Scan for the cell matching the given text and deliver its (X, Y) coordinate at center. 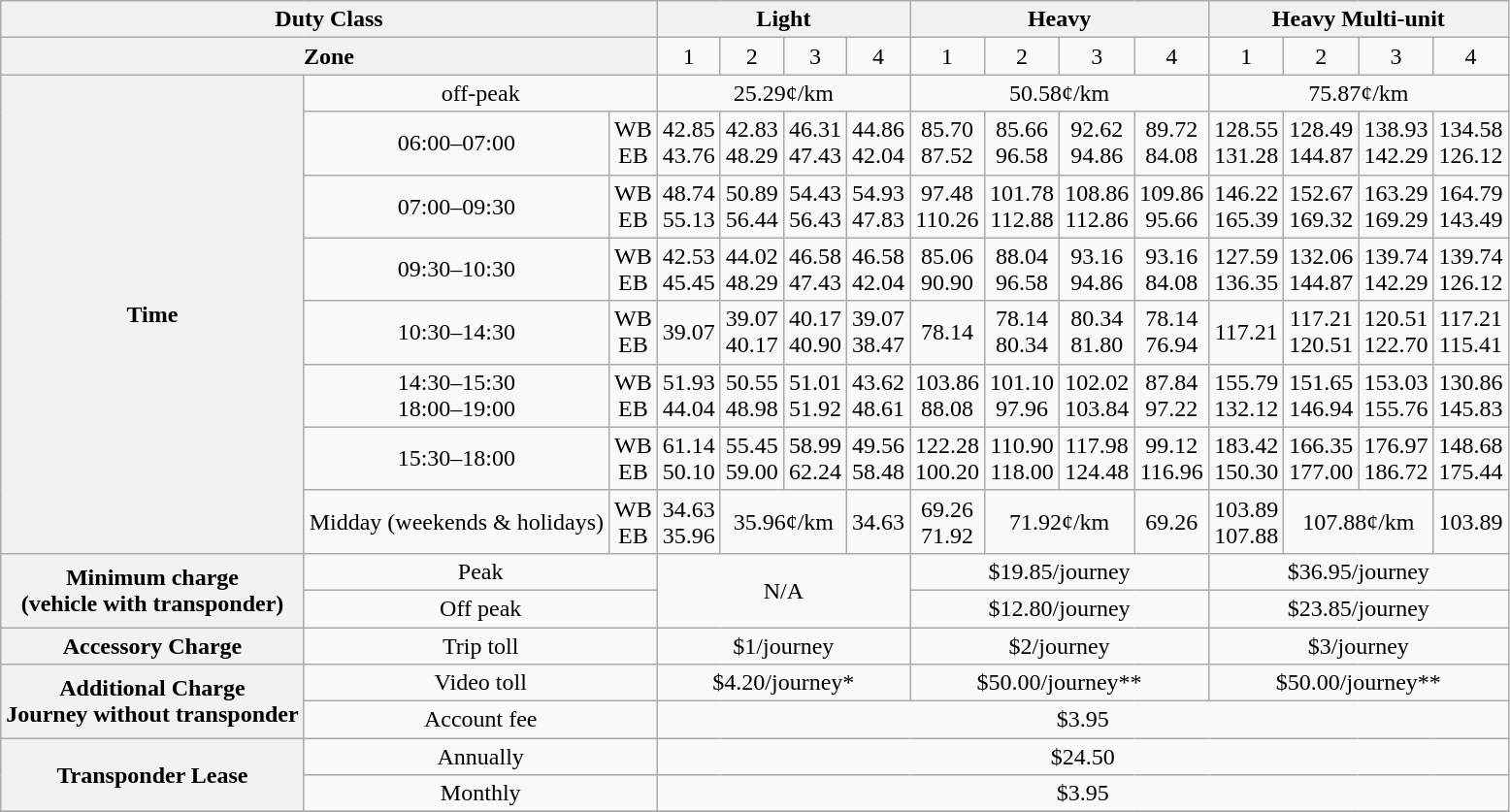
39.07 (689, 332)
146.22165.39 (1246, 206)
127.59136.35 (1246, 270)
85.0690.90 (947, 270)
128.55131.28 (1246, 144)
153.03155.76 (1395, 396)
46.5842.04 (877, 270)
Trip toll (480, 645)
48.7455.13 (689, 206)
Annually (480, 757)
49.5658.48 (877, 458)
139.74142.29 (1395, 270)
44.8642.04 (877, 144)
176.97186.72 (1395, 458)
78.1480.34 (1023, 332)
$36.95/journey (1359, 571)
06:00–07:00 (456, 144)
103.89107.88 (1246, 522)
139.74126.12 (1471, 270)
42.8543.76 (689, 144)
101.78112.88 (1023, 206)
148.68175.44 (1471, 458)
108.86112.86 (1097, 206)
183.42150.30 (1246, 458)
$23.85/journey (1359, 608)
25.29¢/km (783, 93)
163.29169.29 (1395, 206)
89.7284.08 (1172, 144)
103.89 (1471, 522)
152.67169.32 (1322, 206)
69.26 (1172, 522)
$12.80/journey (1060, 608)
78.1476.94 (1172, 332)
39.0738.47 (877, 332)
Additional ChargeJourney without transponder (152, 701)
Duty Class (329, 19)
07:00–09:30 (456, 206)
Time (152, 314)
93.1694.86 (1097, 270)
117.21 (1246, 332)
$2/journey (1060, 645)
164.79143.49 (1471, 206)
15:30–18:00 (456, 458)
130.86145.83 (1471, 396)
107.88¢/km (1359, 522)
34.63 (877, 522)
103.8688.08 (947, 396)
78.14 (947, 332)
117.21120.51 (1322, 332)
54.9347.83 (877, 206)
93.1684.08 (1172, 270)
109.8695.66 (1172, 206)
151.65146.94 (1322, 396)
117.98124.48 (1097, 458)
Heavy (1060, 19)
Account fee (480, 720)
43.6248.61 (877, 396)
Midday (weekends & holidays) (456, 522)
138.93142.29 (1395, 144)
51.9344.04 (689, 396)
39.0740.17 (751, 332)
34.6335.96 (689, 522)
155.79132.12 (1246, 396)
97.48110.26 (947, 206)
99.12116.96 (1172, 458)
166.35177.00 (1322, 458)
Peak (480, 571)
69.2671.92 (947, 522)
44.0248.29 (751, 270)
09:30–10:30 (456, 270)
$3/journey (1359, 645)
61.1450.10 (689, 458)
Transponder Lease (152, 775)
10:30–14:30 (456, 332)
75.87¢/km (1359, 93)
46.5847.43 (815, 270)
42.5345.45 (689, 270)
71.92¢/km (1060, 522)
58.9962.24 (815, 458)
122.28100.20 (947, 458)
Heavy Multi-unit (1359, 19)
50.8956.44 (751, 206)
Zone (329, 56)
102.02103.84 (1097, 396)
Video toll (480, 683)
46.3147.43 (815, 144)
$24.50 (1083, 757)
50.5548.98 (751, 396)
134.58126.12 (1471, 144)
101.1097.96 (1023, 396)
Monthly (480, 794)
85.6696.58 (1023, 144)
off-peak (480, 93)
$4.20/journey* (783, 683)
128.49144.87 (1322, 144)
50.58¢/km (1060, 93)
85.7087.52 (947, 144)
120.51122.70 (1395, 332)
55.4559.00 (751, 458)
92.6294.86 (1097, 144)
117.21115.41 (1471, 332)
Accessory Charge (152, 645)
N/A (783, 590)
132.06144.87 (1322, 270)
Minimum charge(vehicle with transponder) (152, 590)
$19.85/journey (1060, 571)
40.1740.90 (815, 332)
54.4356.43 (815, 206)
14:30–15:3018:00–19:00 (456, 396)
42.8348.29 (751, 144)
51.0151.92 (815, 396)
87.8497.22 (1172, 396)
88.0496.58 (1023, 270)
35.96¢/km (783, 522)
110.90118.00 (1023, 458)
80.3481.80 (1097, 332)
Off peak (480, 608)
$1/journey (783, 645)
Light (783, 19)
